Determine the (X, Y) coordinate at the center of the cell enclosing the given text.  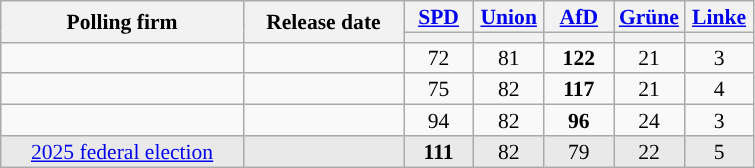
22 (649, 152)
24 (649, 120)
79 (579, 152)
4 (719, 90)
122 (579, 58)
Union (509, 16)
117 (579, 90)
81 (509, 58)
Polling firm (122, 22)
111 (439, 152)
Release date (323, 22)
2025 federal election (122, 152)
Grüne (649, 16)
94 (439, 120)
72 (439, 58)
SPD (439, 16)
AfD (579, 16)
Linke (719, 16)
96 (579, 120)
5 (719, 152)
75 (439, 90)
